Provide the (X, Y) coordinate of the cell's center where the given text is located.  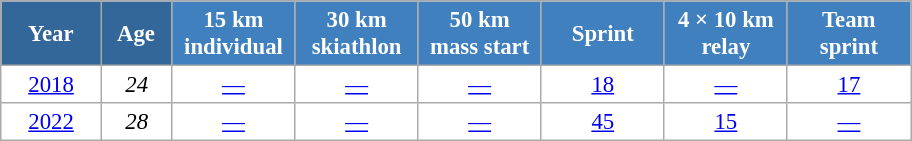
17 (848, 85)
30 km skiathlon (356, 34)
2022 (52, 122)
15 km individual (234, 34)
24 (136, 85)
50 km mass start (480, 34)
Age (136, 34)
28 (136, 122)
Year (52, 34)
2018 (52, 85)
Team sprint (848, 34)
18 (602, 85)
4 × 10 km relay (726, 34)
15 (726, 122)
Sprint (602, 34)
45 (602, 122)
